Identify which cell holds the provided text, then report its (x, y) central coordinate. 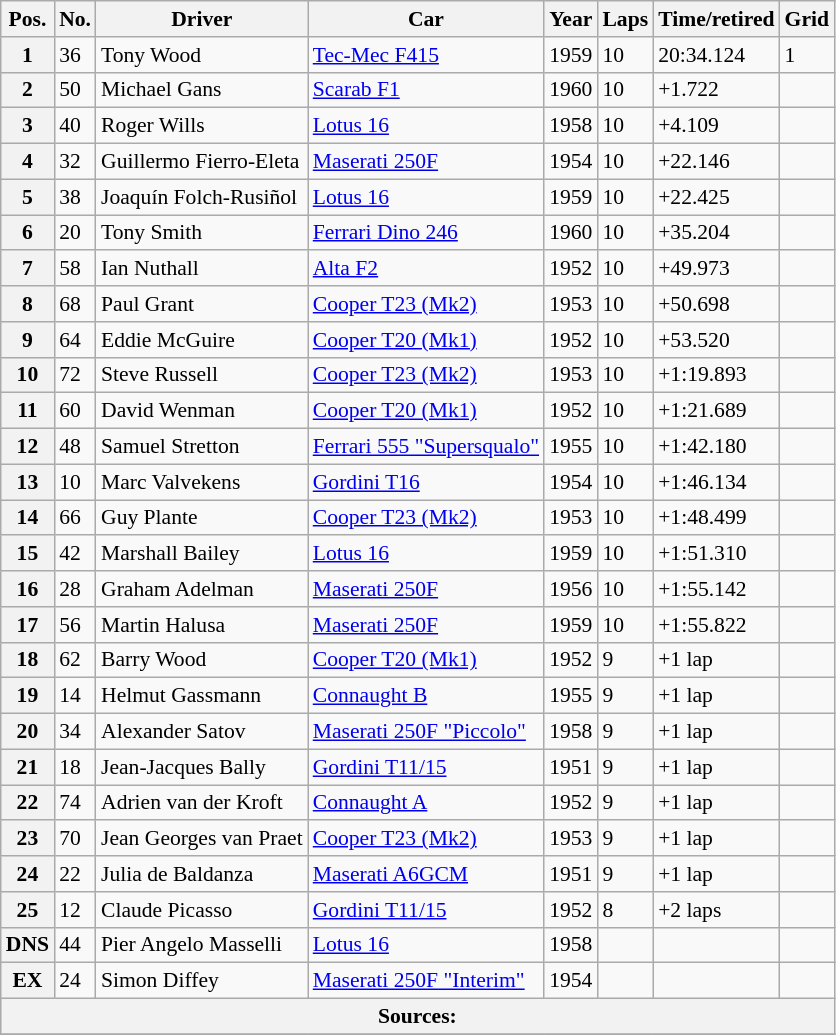
Alta F2 (426, 269)
Tec-Mec F415 (426, 55)
+1:55.142 (716, 589)
Scarab F1 (426, 90)
+22.425 (716, 197)
+1:19.893 (716, 375)
Connaught A (426, 803)
+1:21.689 (716, 411)
David Wenman (202, 411)
Grid (808, 19)
Maserati A6GCM (426, 874)
40 (75, 126)
+53.520 (716, 340)
+1:48.499 (716, 518)
Graham Adelman (202, 589)
Martin Halusa (202, 625)
62 (75, 660)
No. (75, 19)
Connaught B (426, 696)
Ferrari 555 "Supersqualo" (426, 447)
Roger Wills (202, 126)
23 (28, 839)
+22.146 (716, 162)
Car (426, 19)
Pier Angelo Masselli (202, 945)
7 (28, 269)
13 (28, 482)
+1:55.822 (716, 625)
+49.973 (716, 269)
Paul Grant (202, 304)
Samuel Stretton (202, 447)
Barry Wood (202, 660)
Jean-Jacques Bally (202, 767)
1956 (570, 589)
+1:46.134 (716, 482)
Michael Gans (202, 90)
Julia de Baldanza (202, 874)
Ferrari Dino 246 (426, 233)
Marshall Bailey (202, 554)
60 (75, 411)
Driver (202, 19)
Joaquín Folch-Rusiñol (202, 197)
11 (28, 411)
68 (75, 304)
+1:42.180 (716, 447)
28 (75, 589)
44 (75, 945)
42 (75, 554)
+50.698 (716, 304)
48 (75, 447)
Eddie McGuire (202, 340)
72 (75, 375)
25 (28, 910)
17 (28, 625)
5 (28, 197)
70 (75, 839)
Maserati 250F "Interim" (426, 981)
Alexander Satov (202, 732)
Guy Plante (202, 518)
Pos. (28, 19)
20:34.124 (716, 55)
+4.109 (716, 126)
34 (75, 732)
64 (75, 340)
66 (75, 518)
Tony Wood (202, 55)
+35.204 (716, 233)
6 (28, 233)
+1.722 (716, 90)
2 (28, 90)
Claude Picasso (202, 910)
15 (28, 554)
36 (75, 55)
Gordini T16 (426, 482)
16 (28, 589)
21 (28, 767)
+1:51.310 (716, 554)
Laps (625, 19)
Helmut Gassmann (202, 696)
19 (28, 696)
32 (75, 162)
Marc Valvekens (202, 482)
DNS (28, 945)
58 (75, 269)
Simon Diffey (202, 981)
Steve Russell (202, 375)
Time/retired (716, 19)
38 (75, 197)
+2 laps (716, 910)
Tony Smith (202, 233)
EX (28, 981)
56 (75, 625)
Year (570, 19)
Jean Georges van Praet (202, 839)
74 (75, 803)
Maserati 250F "Piccolo" (426, 732)
50 (75, 90)
3 (28, 126)
4 (28, 162)
Adrien van der Kroft (202, 803)
Guillermo Fierro-Eleta (202, 162)
Sources: (418, 1017)
Ian Nuthall (202, 269)
